Pinpoint the cell where the given text exists, returning its (x, y) midpoint coordinate. 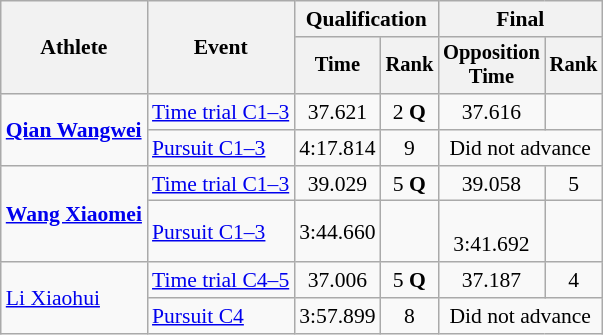
Wang Xiaomei (74, 214)
39.029 (337, 184)
Final (520, 19)
OppositionTime (492, 66)
2 Q (410, 112)
9 (410, 148)
37.616 (492, 112)
Qian Wangwei (74, 130)
3:44.660 (337, 232)
Time (337, 66)
3:57.899 (337, 316)
4:17.814 (337, 148)
Time trial C4–5 (220, 280)
8 (410, 316)
39.058 (492, 184)
Li Xiaohui (74, 298)
Event (220, 48)
37.621 (337, 112)
37.006 (337, 280)
3:41.692 (492, 232)
Qualification (366, 19)
4 (574, 280)
Pursuit C4 (220, 316)
5 (574, 184)
37.187 (492, 280)
Athlete (74, 48)
